Return the [X, Y] coordinate for the center point of the cell that contains the specified text.  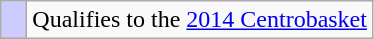
Qualifies to the 2014 Centrobasket [200, 20]
